Determine the [X, Y] coordinate at the center of the cell enclosing the given text.  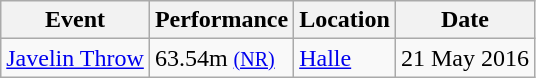
63.54m (NR) [221, 58]
Halle [345, 58]
Event [76, 20]
Location [345, 20]
Date [464, 20]
21 May 2016 [464, 58]
Javelin Throw [76, 58]
Performance [221, 20]
